From the cell containing the given text, extract its center point as [X, Y] coordinate. 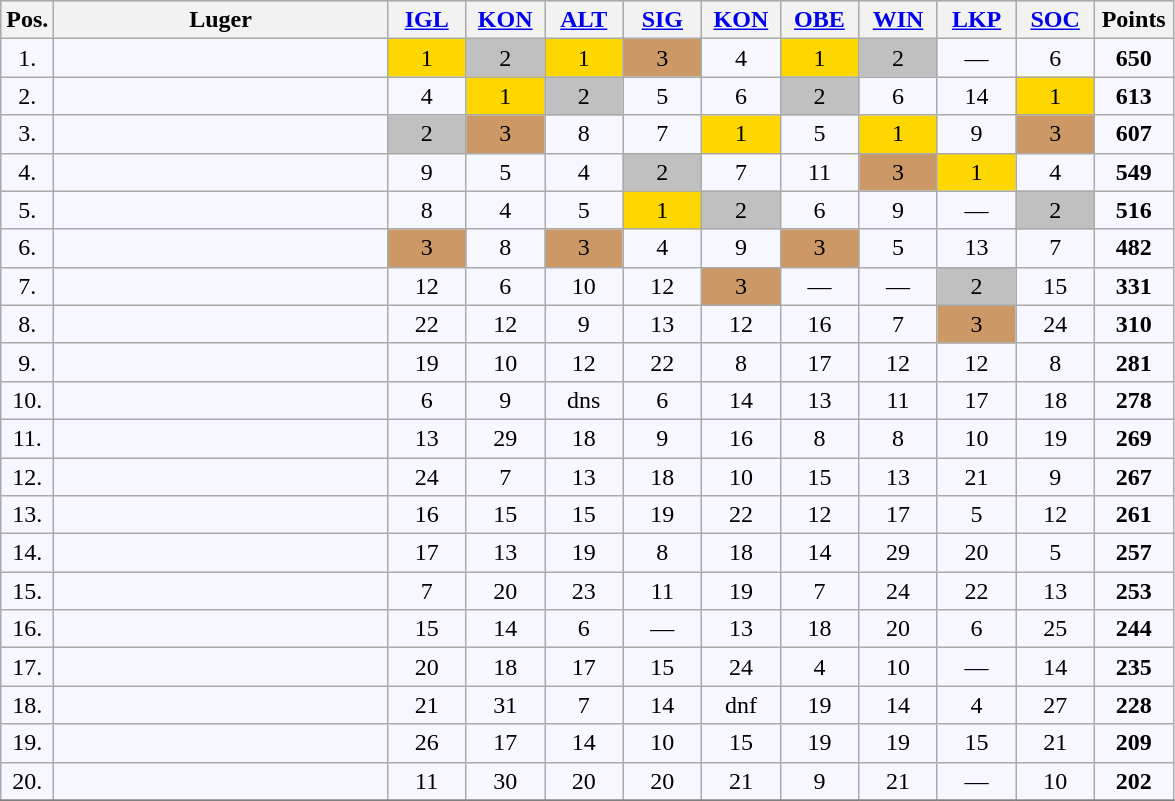
253 [1134, 591]
202 [1134, 781]
1. [28, 58]
SIG [662, 20]
16. [28, 629]
26 [426, 743]
SOC [1056, 20]
17. [28, 667]
331 [1134, 286]
278 [1134, 400]
19. [28, 743]
25 [1056, 629]
31 [506, 705]
15. [28, 591]
257 [1134, 553]
613 [1134, 96]
8. [28, 324]
30 [506, 781]
12. [28, 477]
269 [1134, 438]
482 [1134, 248]
281 [1134, 362]
14. [28, 553]
ALT [584, 20]
310 [1134, 324]
IGL [426, 20]
209 [1134, 743]
650 [1134, 58]
WIN [898, 20]
7. [28, 286]
607 [1134, 134]
4. [28, 172]
dnf [742, 705]
516 [1134, 210]
Luger [221, 20]
228 [1134, 705]
6. [28, 248]
27 [1056, 705]
549 [1134, 172]
OBE [820, 20]
Points [1134, 20]
261 [1134, 515]
3. [28, 134]
267 [1134, 477]
244 [1134, 629]
23 [584, 591]
LKP [976, 20]
10. [28, 400]
Pos. [28, 20]
13. [28, 515]
18. [28, 705]
9. [28, 362]
235 [1134, 667]
dns [584, 400]
11. [28, 438]
5. [28, 210]
2. [28, 96]
20. [28, 781]
